Detect which cell encompasses the target text, then output its [X, Y] center coordinate. 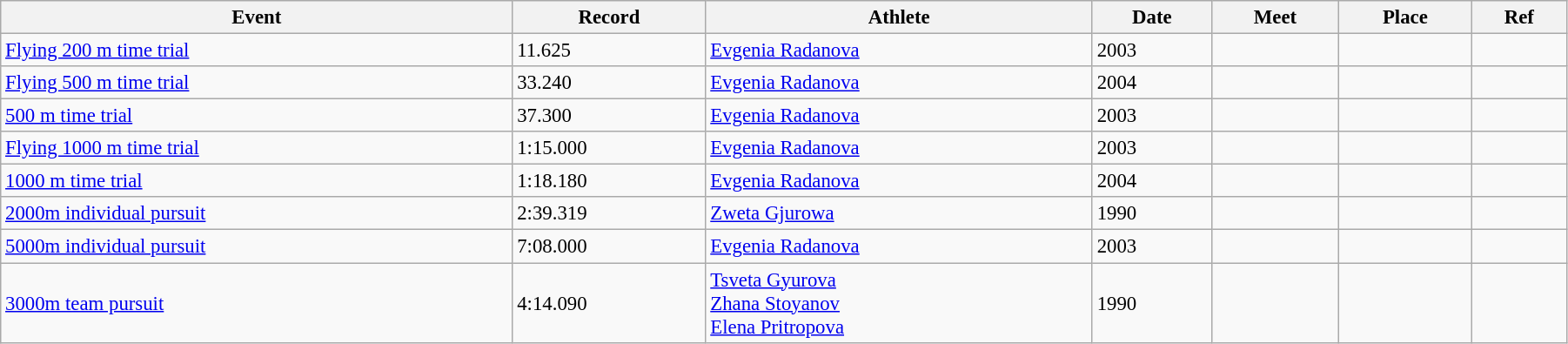
1:15.000 [609, 148]
3000m team pursuit [257, 303]
2000m individual pursuit [257, 213]
Flying 500 m time trial [257, 83]
1000 m time trial [257, 181]
Meet [1275, 17]
5000m individual pursuit [257, 246]
Tsveta GyurovaZhana StoyanovElena Pritropova [899, 303]
Flying 1000 m time trial [257, 148]
37.300 [609, 116]
Place [1405, 17]
Athlete [899, 17]
33.240 [609, 83]
1:18.180 [609, 181]
Date [1152, 17]
Zweta Gjurowa [899, 213]
Ref [1519, 17]
Event [257, 17]
11.625 [609, 51]
4:14.090 [609, 303]
Record [609, 17]
Flying 200 m time trial [257, 51]
2:39.319 [609, 213]
7:08.000 [609, 246]
500 m time trial [257, 116]
